Extract the [X, Y] coordinate from the center of the cell holding the provided text.  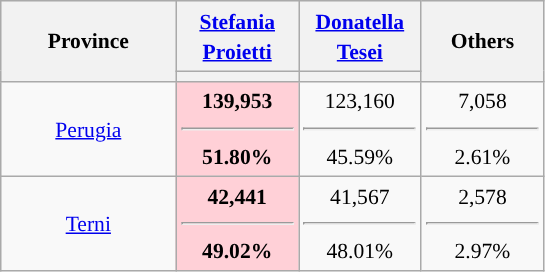
139,953 51.80% [238, 128]
Stefania Proietti [238, 36]
Perugia [88, 128]
123,160 45.59% [360, 128]
Terni [88, 224]
Others [482, 41]
2,578 2.97% [482, 224]
41,567 48.01% [360, 224]
Province [88, 41]
Donatella Tesei [360, 36]
7,058 2.61% [482, 128]
42,441 49.02% [238, 224]
